From the cell containing the given text, extract its center point as (X, Y) coordinate. 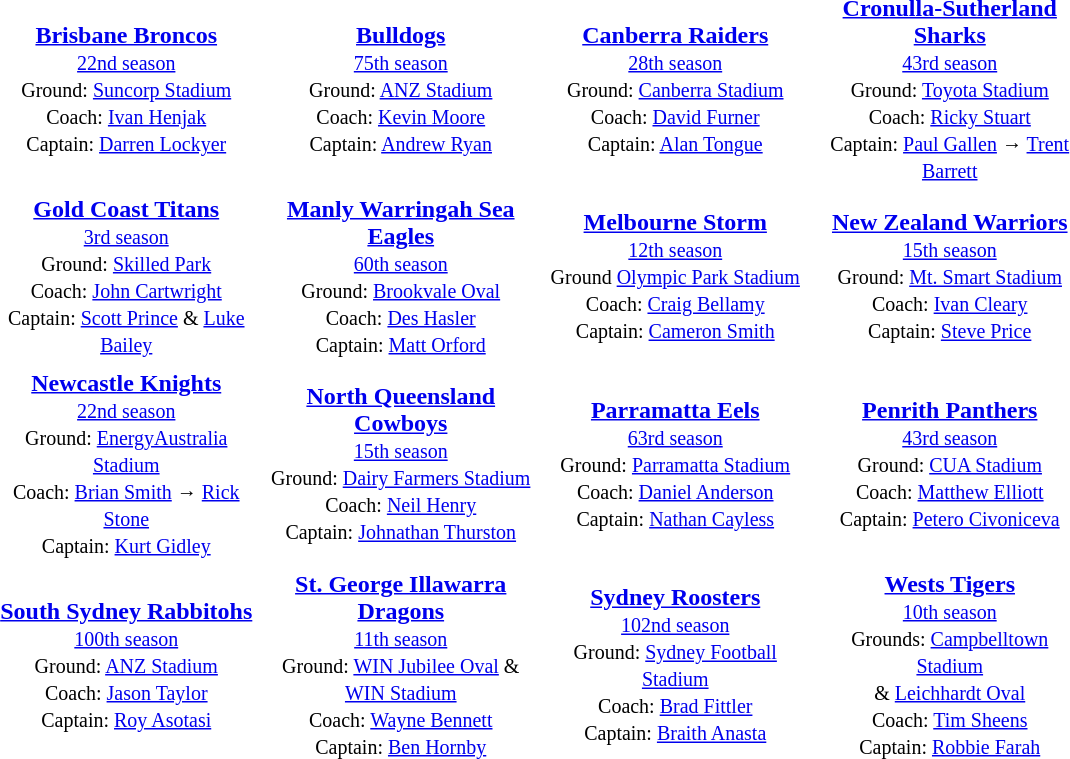
North Queensland Cowboys 15th seasonGround: Dairy Farmers StadiumCoach: Neil HenryCaptain: Johnathan Thurston (401, 464)
Manly Warringah Sea Eagles 60th seasonGround: Brookvale OvalCoach: Des HaslerCaptain: Matt Orford (401, 276)
Melbourne Storm 12th seasonGround Olympic Park StadiumCoach: Craig BellamyCaptain: Cameron Smith (676, 276)
Parramatta Eels 63rd seasonGround: Parramatta StadiumCoach: Daniel AndersonCaptain: Nathan Cayless (676, 464)
